Capture the cell that displays the provided text and extract its [x, y] central coordinate. 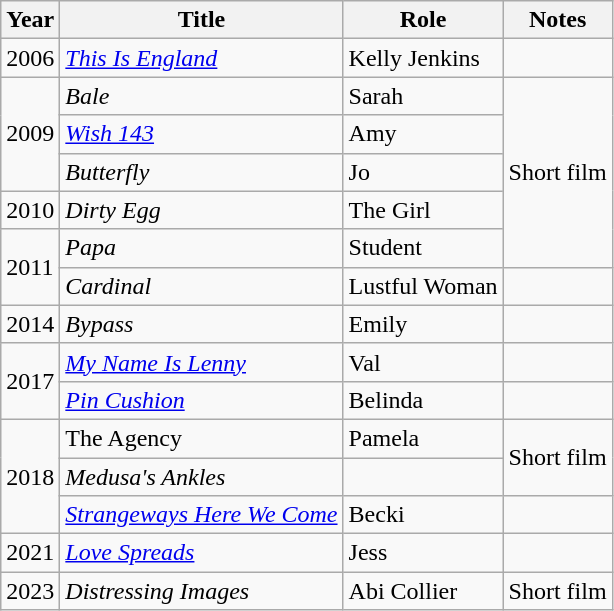
Papa [202, 248]
2006 [30, 58]
Wish 143 [202, 134]
Strangeways Here We Come [202, 515]
The Agency [202, 438]
2021 [30, 553]
Role [423, 20]
Distressing Images [202, 591]
Pamela [423, 438]
Love Spreads [202, 553]
2023 [30, 591]
Pin Cushion [202, 400]
2018 [30, 476]
Becki [423, 515]
Belinda [423, 400]
Lustful Woman [423, 286]
Bypass [202, 324]
Val [423, 362]
2017 [30, 381]
Year [30, 20]
2010 [30, 210]
Title [202, 20]
This Is England [202, 58]
2009 [30, 134]
Kelly Jenkins [423, 58]
2011 [30, 267]
Butterfly [202, 172]
Jo [423, 172]
2014 [30, 324]
Bale [202, 96]
The Girl [423, 210]
Medusa's Ankles [202, 477]
Abi Collier [423, 591]
Sarah [423, 96]
Student [423, 248]
My Name Is Lenny [202, 362]
Dirty Egg [202, 210]
Emily [423, 324]
Cardinal [202, 286]
Jess [423, 553]
Notes [558, 20]
Amy [423, 134]
